Determine the (X, Y) coordinate at the center of the cell enclosing the given text.  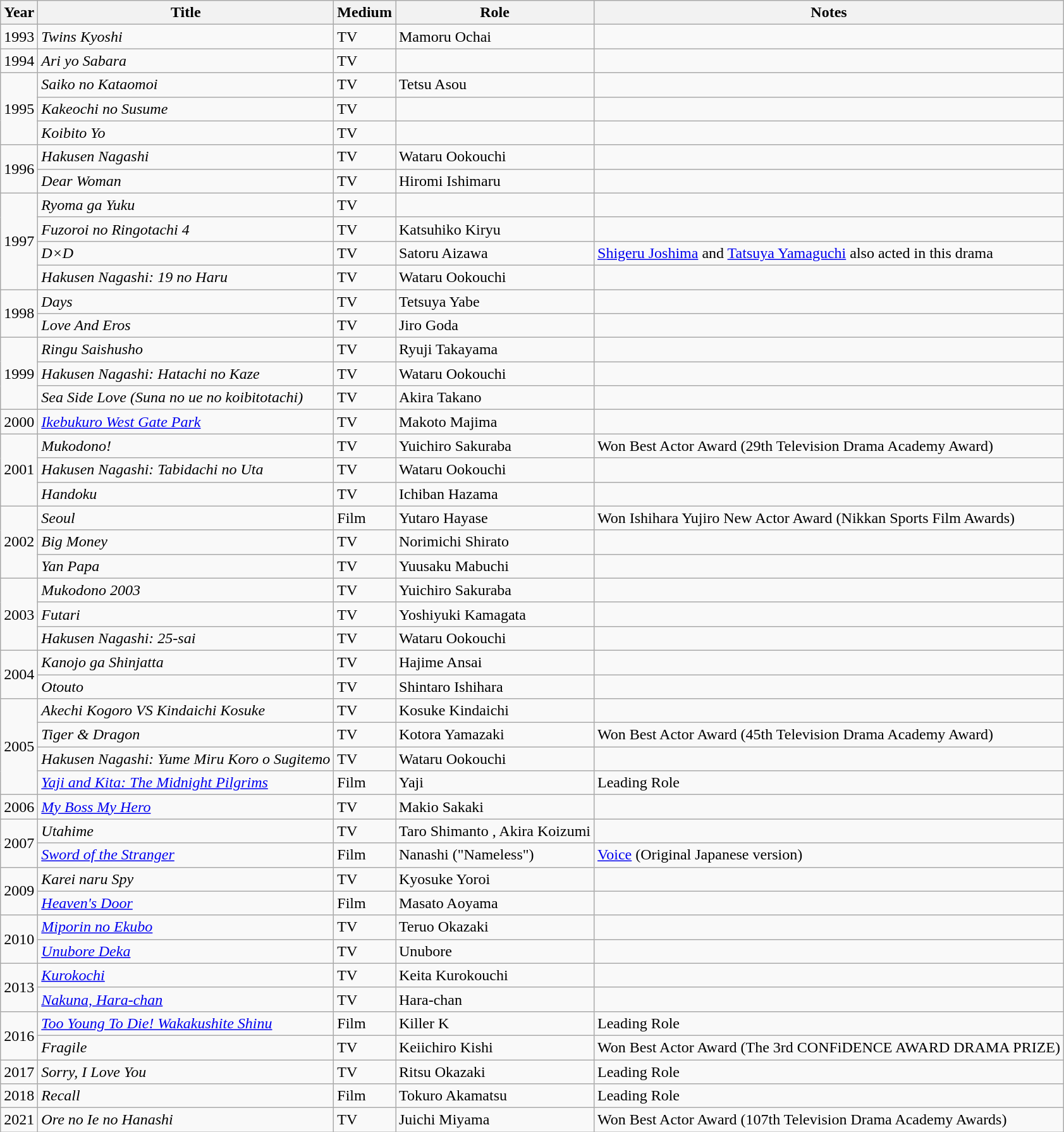
1997 (19, 241)
Fuzoroi no Ringotachi 4 (186, 229)
Unubore Deka (186, 951)
My Boss My Hero (186, 807)
Notes (829, 13)
Norimichi Shirato (495, 542)
2001 (19, 470)
Medium (365, 13)
1998 (19, 314)
1995 (19, 109)
Sorry, I Love You (186, 1072)
Title (186, 13)
Teruo Okazaki (495, 927)
Won Ishihara Yujiro New Actor Award (Nikkan Sports Film Awards) (829, 518)
Utahime (186, 831)
Nakuna, Hara-chan (186, 999)
Koibito Yo (186, 133)
Handoku (186, 494)
Yaji (495, 783)
Seoul (186, 518)
Twins Kyoshi (186, 37)
Sword of the Stranger (186, 855)
2003 (19, 614)
Taro Shimanto , Akira Koizumi (495, 831)
Recall (186, 1096)
2006 (19, 807)
Juichi Miyama (495, 1120)
Keita Kurokouchi (495, 975)
2018 (19, 1096)
Jiro Goda (495, 326)
Ichiban Hazama (495, 494)
2017 (19, 1072)
Ryuji Takayama (495, 350)
Tetsuya Yabe (495, 302)
Won Best Actor Award (45th Television Drama Academy Award) (829, 735)
1996 (19, 169)
Akechi Kogoro VS Kindaichi Kosuke (186, 711)
2002 (19, 542)
Kanojo ga Shinjatta (186, 662)
Ringu Saishusho (186, 350)
2009 (19, 891)
Hakusen Nagashi (186, 157)
2004 (19, 674)
Nanashi ("Nameless") (495, 855)
Days (186, 302)
Akira Takano (495, 398)
Won Best Actor Award (107th Television Drama Academy Awards) (829, 1120)
Too Young To Die! Wakakushite Shinu (186, 1023)
Katsuhiko Kiryu (495, 229)
D×D (186, 253)
2016 (19, 1035)
Hakusen Nagashi: 19 no Haru (186, 277)
Killer K (495, 1023)
Tiger & Dragon (186, 735)
Ritsu Okazaki (495, 1072)
Kurokochi (186, 975)
Yoshiyuki Kamagata (495, 614)
2007 (19, 843)
Otouto (186, 686)
Love And Eros (186, 326)
Tetsu Asou (495, 85)
Mamoru Ochai (495, 37)
2000 (19, 422)
Big Money (186, 542)
Ore no Ie no Hanashi (186, 1120)
Yaji and Kita: The Midnight Pilgrims (186, 783)
Satoru Aizawa (495, 253)
Yan Papa (186, 566)
Shigeru Joshima and Tatsuya Yamaguchi also acted in this drama (829, 253)
Hiromi Ishimaru (495, 181)
Hajime Ansai (495, 662)
2005 (19, 747)
Won Best Actor Award (29th Television Drama Academy Award) (829, 446)
Won Best Actor Award (The 3rd CONFiDENCE AWARD DRAMA PRIZE) (829, 1047)
Kosuke Kindaichi (495, 711)
Makoto Majima (495, 422)
Role (495, 13)
2021 (19, 1120)
Unubore (495, 951)
Tokuro Akamatsu (495, 1096)
Yuusaku Mabuchi (495, 566)
Shintaro Ishihara (495, 686)
Ikebukuro West Gate Park (186, 422)
Hakusen Nagashi: Yume Miru Koro o Sugitemo (186, 759)
2013 (19, 987)
Ari yo Sabara (186, 61)
Year (19, 13)
Masato Aoyama (495, 903)
Kakeochi no Susume (186, 109)
Fragile (186, 1047)
1993 (19, 37)
Hakusen Nagashi: Hatachi no Kaze (186, 374)
Keiichiro Kishi (495, 1047)
Mukodono! (186, 446)
Hakusen Nagashi: 25-sai (186, 638)
Sea Side Love (Suna no ue no koibitotachi) (186, 398)
Mukodono 2003 (186, 590)
Kyosuke Yoroi (495, 879)
Heaven's Door (186, 903)
2010 (19, 939)
Karei naru Spy (186, 879)
Futari (186, 614)
Makio Sakaki (495, 807)
Dear Woman (186, 181)
Ryoma ga Yuku (186, 205)
Voice (Original Japanese version) (829, 855)
Saiko no Kataomoi (186, 85)
1994 (19, 61)
1999 (19, 374)
Hara-chan (495, 999)
Yutaro Hayase (495, 518)
Miporin no Ekubo (186, 927)
Kotora Yamazaki (495, 735)
Hakusen Nagashi: Tabidachi no Uta (186, 470)
